For the text-containing cell, return its midpoint in [X, Y] coordinate format. 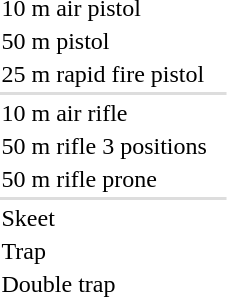
10 m air rifle [104, 113]
Trap [104, 251]
50 m rifle prone [104, 179]
25 m rapid fire pistol [104, 74]
50 m rifle 3 positions [104, 146]
50 m pistol [104, 41]
Skeet [104, 218]
